Search for the cell housing the specified text and yield its (x, y) center coordinate. 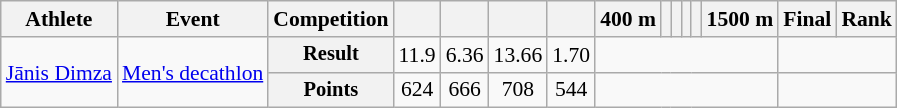
1.70 (571, 55)
13.66 (518, 55)
6.36 (465, 55)
Event (192, 19)
Result (330, 55)
11.9 (418, 55)
Rank (866, 19)
624 (418, 90)
Points (330, 90)
Competition (330, 19)
708 (518, 90)
Final (807, 19)
Jānis Dimza (59, 72)
1500 m (740, 19)
400 m (628, 19)
666 (465, 90)
544 (571, 90)
Men's decathlon (192, 72)
Athlete (59, 19)
